Output the (x, y) coordinate of the center of the cell containing the given text.  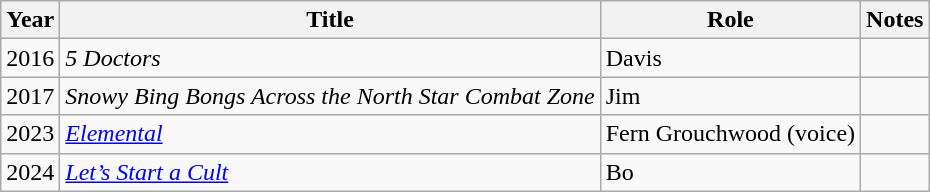
Fern Grouchwood (voice) (730, 134)
2016 (30, 58)
Davis (730, 58)
Title (330, 20)
Elemental (330, 134)
Role (730, 20)
Bo (730, 172)
Notes (895, 20)
Let’s Start a Cult (330, 172)
Snowy Bing Bongs Across the North Star Combat Zone (330, 96)
Jim (730, 96)
2017 (30, 96)
Year (30, 20)
2024 (30, 172)
2023 (30, 134)
5 Doctors (330, 58)
